Locate the cell with the specified text and output its [x, y] center coordinate. 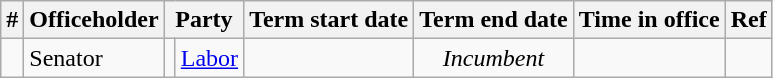
Term start date [329, 20]
Party [204, 20]
Senator [94, 58]
Time in office [649, 20]
Incumbent [494, 58]
Ref [748, 20]
Labor [209, 58]
# [12, 20]
Officeholder [94, 20]
Term end date [494, 20]
